For the text-containing cell, return its midpoint in (x, y) coordinate format. 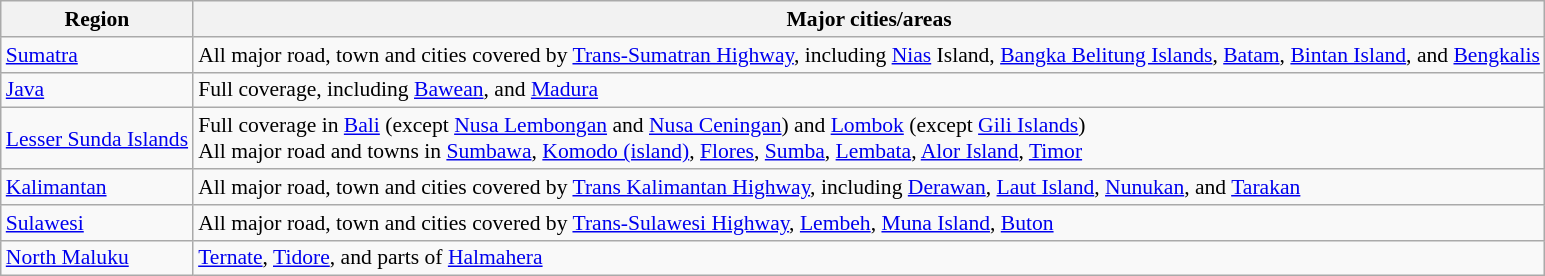
Ternate, Tidore, and parts of Halmahera (869, 258)
All major road, town and cities covered by Trans Kalimantan Highway, including Derawan, Laut Island, Nunukan, and Tarakan (869, 187)
Kalimantan (97, 187)
Sumatra (97, 55)
Sulawesi (97, 223)
Java (97, 90)
Major cities/areas (869, 19)
All major road, town and cities covered by Trans-Sulawesi Highway, Lembeh, Muna Island, Buton (869, 223)
Full coverage, including Bawean, and Madura (869, 90)
Region (97, 19)
Lesser Sunda Islands (97, 138)
North Maluku (97, 258)
